Output the [X, Y] coordinate of the center of the cell containing the given text.  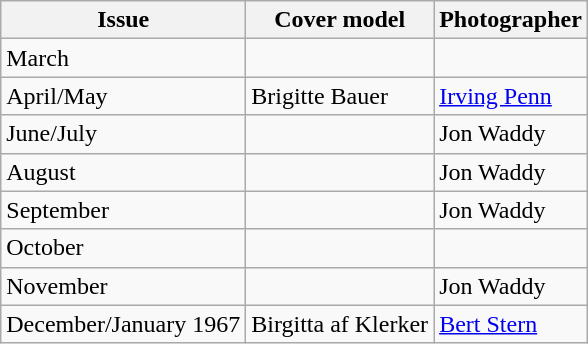
October [124, 248]
April/May [124, 96]
March [124, 58]
June/July [124, 134]
Photographer [511, 20]
Cover model [340, 20]
Birgitta af Klerker [340, 324]
December/January 1967 [124, 324]
November [124, 286]
August [124, 172]
Bert Stern [511, 324]
Issue [124, 20]
Brigitte Bauer [340, 96]
September [124, 210]
Irving Penn [511, 96]
